Return (X, Y) of the center of cell containing provided text 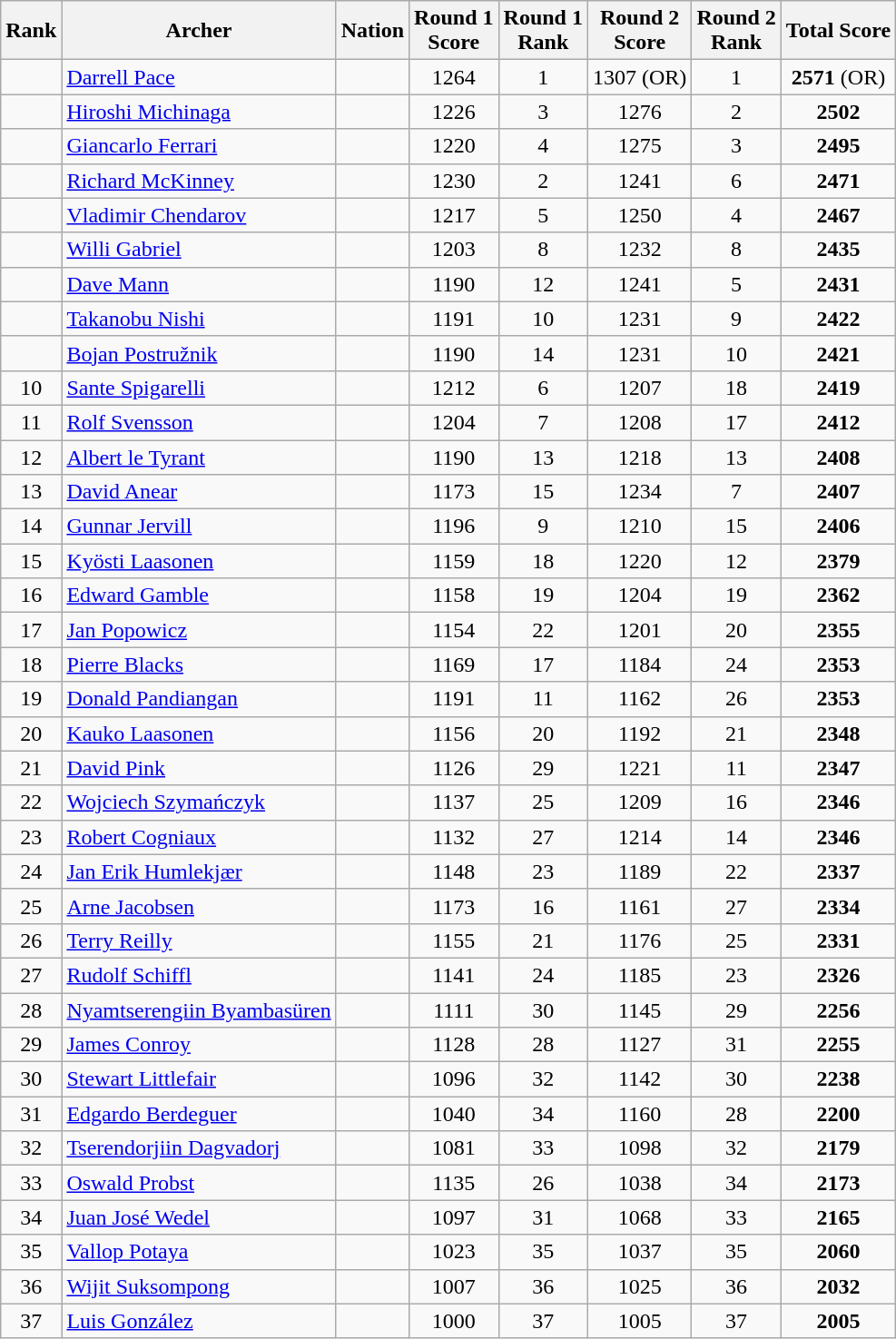
2255 (838, 1045)
Round 1 Score (454, 31)
1038 (639, 1183)
2502 (838, 112)
1155 (454, 940)
2355 (838, 630)
2337 (838, 871)
Jan Erik Humlekjær (199, 871)
Rolf Svensson (199, 422)
2331 (838, 940)
Donald Pandiangan (199, 699)
2256 (838, 1010)
1169 (454, 665)
1127 (639, 1045)
1201 (639, 630)
2326 (838, 975)
Oswald Probst (199, 1183)
Dave Mann (199, 284)
2435 (838, 250)
1184 (639, 665)
1037 (639, 1252)
2238 (838, 1079)
Arne Jacobsen (199, 906)
2412 (838, 422)
2467 (838, 215)
Round 2 Score (639, 31)
Nyamtserengiin Byambasüren (199, 1010)
2348 (838, 733)
Edgardo Berdeguer (199, 1114)
2422 (838, 319)
Wojciech Szymańczyk (199, 802)
Nation (372, 31)
Rudolf Schiffl (199, 975)
David Anear (199, 492)
2379 (838, 561)
1040 (454, 1114)
1158 (454, 596)
James Conroy (199, 1045)
Round 2 Rank (736, 31)
1226 (454, 112)
1126 (454, 768)
2060 (838, 1252)
Sante Spigarelli (199, 388)
2495 (838, 146)
1185 (639, 975)
2173 (838, 1183)
1098 (639, 1148)
2362 (838, 596)
Tserendorjiin Dagvadorj (199, 1148)
Vladimir Chendarov (199, 215)
1264 (454, 77)
1007 (454, 1286)
1145 (639, 1010)
Terry Reilly (199, 940)
1176 (639, 940)
1137 (454, 802)
1230 (454, 181)
1023 (454, 1252)
2179 (838, 1148)
1218 (639, 457)
1275 (639, 146)
Takanobu Nishi (199, 319)
Gunnar Jervill (199, 527)
1209 (639, 802)
1212 (454, 388)
Darrell Pace (199, 77)
1141 (454, 975)
2347 (838, 768)
1148 (454, 871)
Total Score (838, 31)
1159 (454, 561)
Kauko Laasonen (199, 733)
2165 (838, 1217)
David Pink (199, 768)
1154 (454, 630)
1025 (639, 1286)
1234 (639, 492)
1000 (454, 1321)
Vallop Potaya (199, 1252)
1160 (639, 1114)
2431 (838, 284)
2408 (838, 457)
2200 (838, 1114)
1196 (454, 527)
1207 (639, 388)
1189 (639, 871)
Albert le Tyrant (199, 457)
1214 (639, 837)
1217 (454, 215)
2406 (838, 527)
1203 (454, 250)
Hiroshi Michinaga (199, 112)
1208 (639, 422)
2334 (838, 906)
1221 (639, 768)
2407 (838, 492)
2571 (OR) (838, 77)
1142 (639, 1079)
1156 (454, 733)
1161 (639, 906)
1307 (OR) (639, 77)
Bojan Postružnik (199, 353)
1096 (454, 1079)
1276 (639, 112)
1081 (454, 1148)
Stewart Littlefair (199, 1079)
Jan Popowicz (199, 630)
1132 (454, 837)
1111 (454, 1010)
1068 (639, 1217)
Richard McKinney (199, 181)
Pierre Blacks (199, 665)
Willi Gabriel (199, 250)
2419 (838, 388)
1005 (639, 1321)
Wijit Suksompong (199, 1286)
1128 (454, 1045)
1250 (639, 215)
Luis González (199, 1321)
1135 (454, 1183)
2032 (838, 1286)
Round 1 Rank (543, 31)
2421 (838, 353)
Edward Gamble (199, 596)
Robert Cogniaux (199, 837)
1232 (639, 250)
1162 (639, 699)
Rank (31, 31)
1210 (639, 527)
Giancarlo Ferrari (199, 146)
Juan José Wedel (199, 1217)
Kyösti Laasonen (199, 561)
1097 (454, 1217)
1192 (639, 733)
Archer (199, 31)
2471 (838, 181)
2005 (838, 1321)
